Return the (x, y) coordinate for the center point of the cell that contains the specified text.  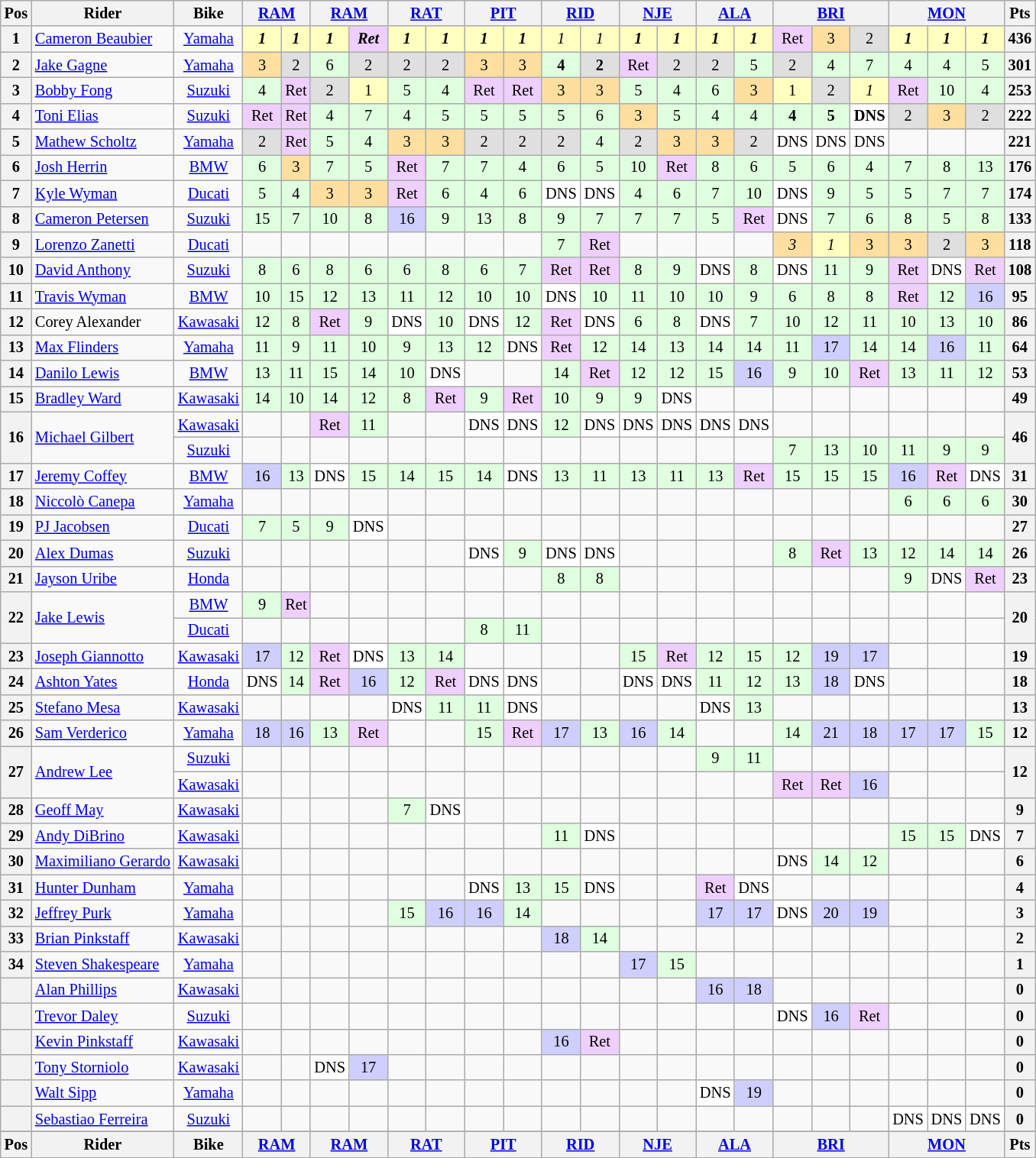
Cameron Beaubier (102, 39)
33 (16, 939)
46 (1020, 437)
Toni Elias (102, 116)
Kyle Wyman (102, 193)
436 (1020, 39)
Bobby Fong (102, 90)
Sebastiao Ferreira (102, 1119)
174 (1020, 193)
118 (1020, 244)
Tony Storniolo (102, 1067)
34 (16, 965)
Travis Wyman (102, 296)
176 (1020, 167)
Jayson Uribe (102, 579)
Jeffrey Purk (102, 913)
49 (1020, 399)
222 (1020, 116)
Niccolò Canepa (102, 502)
Joseph Giannotto (102, 656)
Andrew Lee (102, 771)
Jeremy Coffey (102, 476)
David Anthony (102, 270)
24 (16, 681)
Sam Verderico (102, 733)
PJ Jacobsen (102, 527)
Alex Dumas (102, 553)
Cameron Petersen (102, 219)
Kevin Pinkstaff (102, 1042)
Max Flinders (102, 348)
253 (1020, 90)
Corey Alexander (102, 322)
Michael Gilbert (102, 437)
Steven Shakespeare (102, 965)
Brian Pinkstaff (102, 939)
221 (1020, 142)
Hunter Dunham (102, 888)
53 (1020, 374)
Jake Lewis (102, 617)
95 (1020, 296)
301 (1020, 65)
Danilo Lewis (102, 374)
Ashton Yates (102, 681)
Josh Herrin (102, 167)
Walt Sipp (102, 1093)
29 (16, 836)
32 (16, 913)
Trevor Daley (102, 1016)
25 (16, 707)
Maximiliano Gerardo (102, 862)
Geoff May (102, 810)
Lorenzo Zanetti (102, 244)
108 (1020, 270)
Bradley Ward (102, 399)
22 (16, 617)
28 (16, 810)
133 (1020, 219)
Jake Gagne (102, 65)
Andy DiBrino (102, 836)
86 (1020, 322)
64 (1020, 348)
Mathew Scholtz (102, 142)
Alan Phillips (102, 990)
Stefano Mesa (102, 707)
